For the text-containing cell, return its midpoint in (x, y) coordinate format. 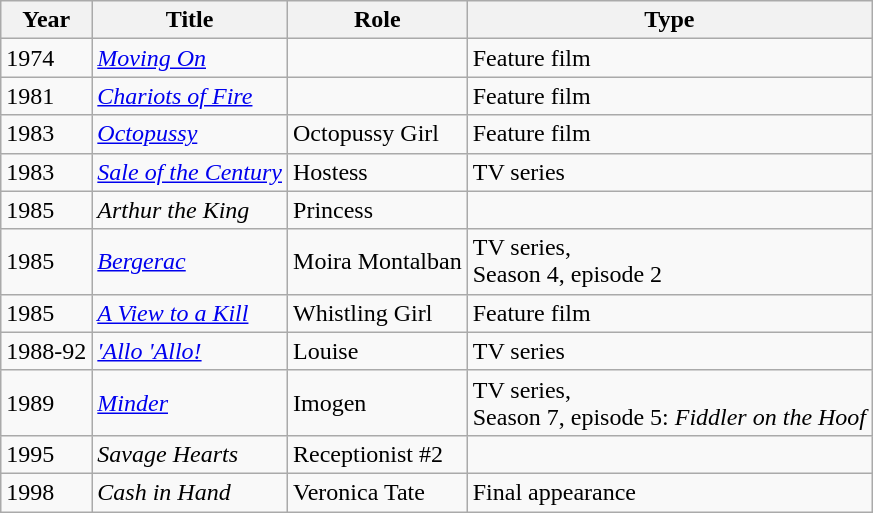
Arthur the King (190, 210)
Moving On (190, 58)
Type (669, 20)
Octopussy (190, 134)
Sale of the Century (190, 172)
1998 (46, 492)
TV series,Season 7, episode 5: Fiddler on the Hoof (669, 402)
Year (46, 20)
1981 (46, 96)
Role (378, 20)
Minder (190, 402)
'Allo 'Allo! (190, 351)
Chariots of Fire (190, 96)
Whistling Girl (378, 313)
Octopussy Girl (378, 134)
TV series,Season 4, episode 2 (669, 262)
Title (190, 20)
Cash in Hand (190, 492)
Imogen (378, 402)
Veronica Tate (378, 492)
1988-92 (46, 351)
1989 (46, 402)
Moira Montalban (378, 262)
Princess (378, 210)
Receptionist #2 (378, 454)
Hostess (378, 172)
Louise (378, 351)
1995 (46, 454)
Bergerac (190, 262)
A View to a Kill (190, 313)
1974 (46, 58)
Savage Hearts (190, 454)
Final appearance (669, 492)
